Capture the cell that displays the provided text and extract its [x, y] central coordinate. 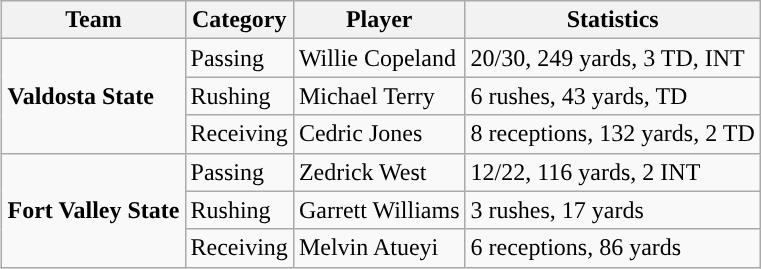
Category [239, 20]
Team [94, 20]
Player [379, 20]
Michael Terry [379, 96]
Cedric Jones [379, 134]
6 receptions, 86 yards [612, 248]
Melvin Atueyi [379, 248]
Zedrick West [379, 172]
Fort Valley State [94, 210]
6 rushes, 43 yards, TD [612, 96]
Garrett Williams [379, 210]
20/30, 249 yards, 3 TD, INT [612, 58]
3 rushes, 17 yards [612, 210]
12/22, 116 yards, 2 INT [612, 172]
Willie Copeland [379, 58]
Statistics [612, 20]
8 receptions, 132 yards, 2 TD [612, 134]
Valdosta State [94, 96]
